Search for the cell housing the specified text and yield its (X, Y) center coordinate. 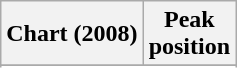
Chart (2008) (72, 34)
Peakposition (189, 34)
